Output the (x, y) coordinate of the center of the cell containing the given text.  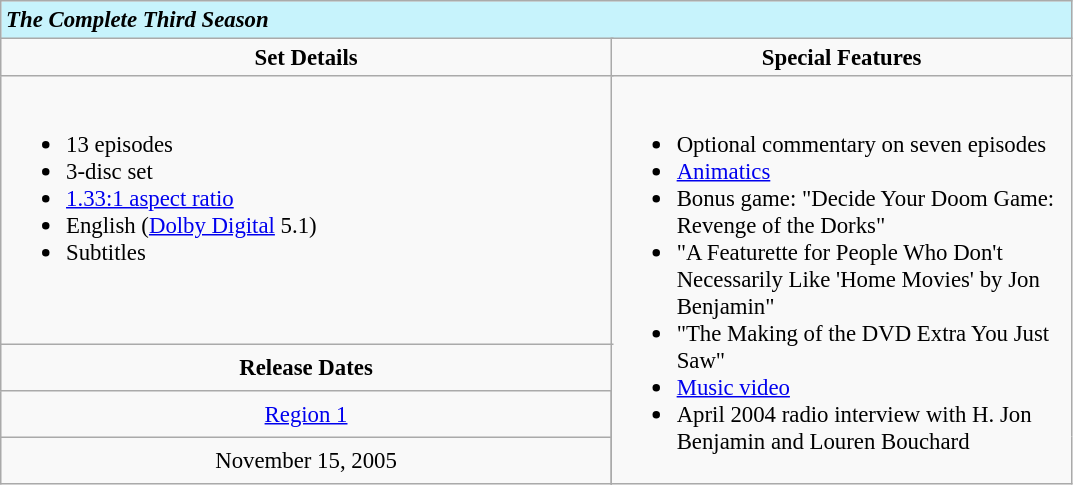
13 episodes3-disc set1.33:1 aspect ratioEnglish (Dolby Digital 5.1)Subtitles (306, 210)
The Complete Third Season (536, 20)
Region 1 (306, 414)
November 15, 2005 (306, 460)
Set Details (306, 58)
Special Features (842, 58)
Release Dates (306, 368)
